Return the (X, Y) coordinate for the center point of the cell that contains the specified text.  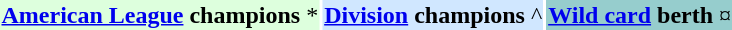
Division champions ^ (434, 15)
American League champions * (160, 15)
